Scan for the cell matching the given text and deliver its [X, Y] coordinate at center. 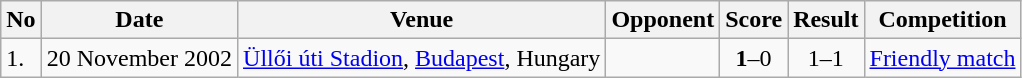
Date [139, 20]
Score [754, 20]
Result [826, 20]
Venue [422, 20]
Friendly match [942, 58]
Üllői úti Stadion, Budapest, Hungary [422, 58]
Opponent [663, 20]
No [21, 20]
Competition [942, 20]
1–1 [826, 58]
1. [21, 58]
20 November 2002 [139, 58]
1–0 [754, 58]
